Search for the cell housing the specified text and yield its [x, y] center coordinate. 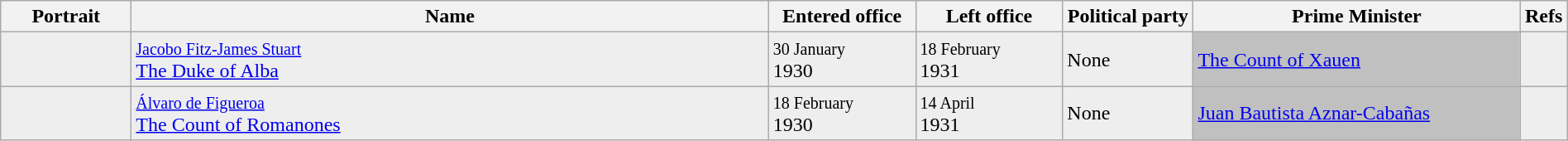
18 February1931 [989, 60]
Álvaro de FigueroaThe Count of Romanones [450, 113]
14 April1931 [989, 113]
Juan Bautista Aznar-Cabañas [1356, 113]
Entered office [842, 17]
Political party [1128, 17]
The Count of Xauen [1356, 60]
18 February1930 [842, 113]
Name [450, 17]
Refs [1543, 17]
Jacobo Fitz-James StuartThe Duke of Alba [450, 60]
Prime Minister [1356, 17]
30 January1930 [842, 60]
Left office [989, 17]
Portrait [66, 17]
